Search for the cell housing the specified text and yield its (X, Y) center coordinate. 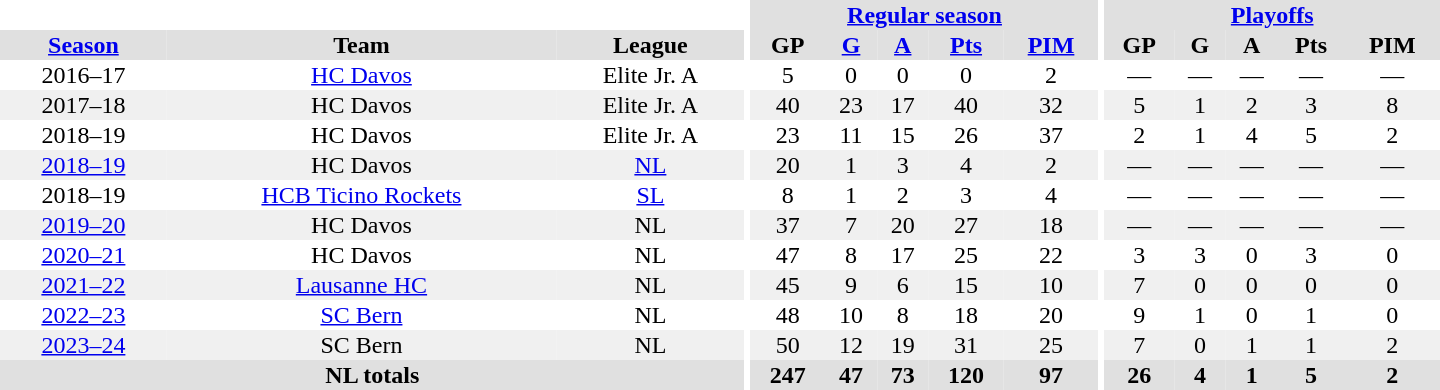
HCB Ticino Rockets (362, 195)
97 (1050, 375)
Team (362, 45)
32 (1050, 105)
2017–18 (84, 105)
Playoffs (1272, 15)
2016–17 (84, 75)
48 (788, 315)
19 (903, 345)
Lausanne HC (362, 285)
SL (650, 195)
11 (851, 135)
31 (966, 345)
NL totals (372, 375)
2019–20 (84, 225)
League (650, 45)
45 (788, 285)
2021–22 (84, 285)
120 (966, 375)
27 (966, 225)
2023–24 (84, 345)
Season (84, 45)
73 (903, 375)
Regular season (924, 15)
22 (1050, 255)
2020–21 (84, 255)
247 (788, 375)
2022–23 (84, 315)
12 (851, 345)
50 (788, 345)
6 (903, 285)
